Search for the cell housing the specified text and yield its (X, Y) center coordinate. 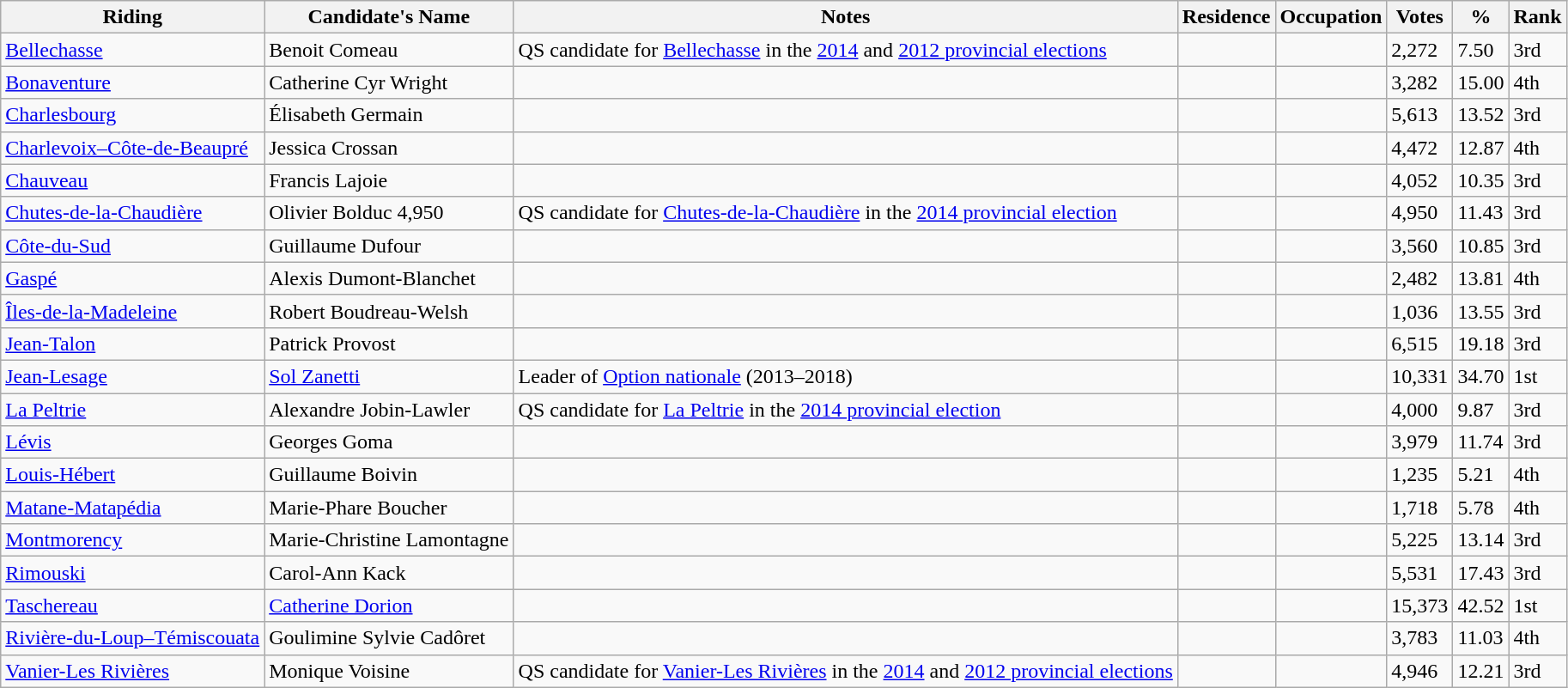
QS candidate for La Peltrie in the 2014 provincial election (845, 410)
Côte-du-Sud (132, 246)
Bonaventure (132, 82)
34.70 (1480, 376)
12.87 (1480, 148)
1,718 (1420, 508)
Guillaume Dufour (389, 246)
% (1480, 17)
11.03 (1480, 638)
13.52 (1480, 115)
QS candidate for Vanier-Les Rivières in the 2014 and 2012 provincial elections (845, 671)
4,950 (1420, 213)
7.50 (1480, 50)
Élisabeth Germain (389, 115)
Chauveau (132, 180)
3,282 (1420, 82)
Votes (1420, 17)
Charlevoix–Côte-de-Beaupré (132, 148)
5,613 (1420, 115)
9.87 (1480, 410)
Monique Voisine (389, 671)
42.52 (1480, 606)
Carol-Ann Kack (389, 573)
Charlesbourg (132, 115)
Residence (1226, 17)
Alexis Dumont-Blanchet (389, 278)
Guillaume Boivin (389, 475)
Jean-Lesage (132, 376)
5,531 (1420, 573)
Robert Boudreau-Welsh (389, 311)
6,515 (1420, 344)
4,000 (1420, 410)
Rivière-du-Loup–Témiscouata (132, 638)
Francis Lajoie (389, 180)
Benoit Comeau (389, 50)
Patrick Provost (389, 344)
Georges Goma (389, 442)
QS candidate for Bellechasse in the 2014 and 2012 provincial elections (845, 50)
Lévis (132, 442)
Rank (1537, 17)
Chutes-de-la-Chaudière (132, 213)
13.14 (1480, 540)
5.21 (1480, 475)
Notes (845, 17)
Taschereau (132, 606)
12.21 (1480, 671)
4,472 (1420, 148)
Gaspé (132, 278)
Catherine Cyr Wright (389, 82)
Montmorency (132, 540)
La Peltrie (132, 410)
15,373 (1420, 606)
2,482 (1420, 278)
13.55 (1480, 311)
3,560 (1420, 246)
Vanier-Les Rivières (132, 671)
5,225 (1420, 540)
Jessica Crossan (389, 148)
3,979 (1420, 442)
Sol Zanetti (389, 376)
Riding (132, 17)
4,052 (1420, 180)
Louis-Hébert (132, 475)
Marie-Christine Lamontagne (389, 540)
Occupation (1331, 17)
Goulimine Sylvie Cadôret (389, 638)
2,272 (1420, 50)
Marie-Phare Boucher (389, 508)
Catherine Dorion (389, 606)
4,946 (1420, 671)
10,331 (1420, 376)
Olivier Bolduc 4,950 (389, 213)
Jean-Talon (132, 344)
Leader of Option nationale (2013–2018) (845, 376)
Îles-de-la-Madeleine (132, 311)
1,036 (1420, 311)
QS candidate for Chutes-de-la-Chaudière in the 2014 provincial election (845, 213)
Bellechasse (132, 50)
19.18 (1480, 344)
11.74 (1480, 442)
Matane-Matapédia (132, 508)
Rimouski (132, 573)
13.81 (1480, 278)
15.00 (1480, 82)
5.78 (1480, 508)
17.43 (1480, 573)
Alexandre Jobin-Lawler (389, 410)
1,235 (1420, 475)
3,783 (1420, 638)
10.35 (1480, 180)
Candidate's Name (389, 17)
11.43 (1480, 213)
10.85 (1480, 246)
